Provide the [X, Y] coordinate of the cell's center where the given text is located.  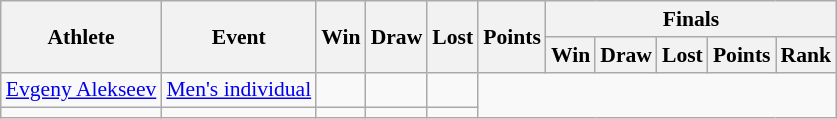
Rank [806, 55]
Event [238, 36]
Men's individual [238, 90]
Finals [691, 19]
Athlete [82, 36]
Evgeny Alekseev [82, 90]
